Pinpoint the cell where the given text exists, returning its (X, Y) midpoint coordinate. 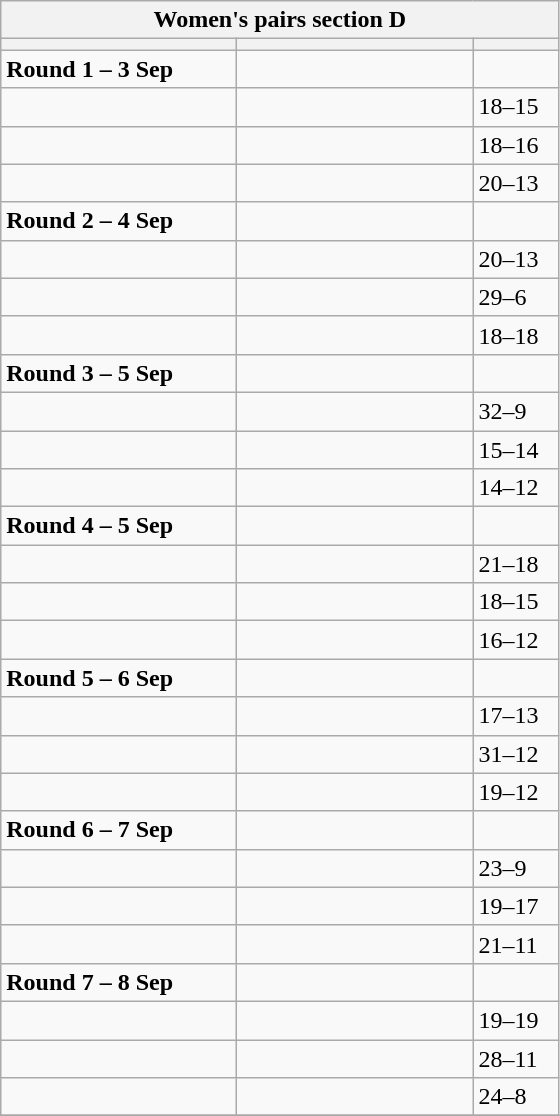
18–16 (516, 145)
14–12 (516, 488)
29–6 (516, 297)
Round 7 – 8 Sep (119, 982)
23–9 (516, 868)
28–11 (516, 1059)
Round 3 – 5 Sep (119, 373)
21–11 (516, 944)
Round 5 – 6 Sep (119, 678)
Round 1 – 3 Sep (119, 69)
17–13 (516, 716)
32–9 (516, 411)
19–19 (516, 1020)
Round 6 – 7 Sep (119, 830)
24–8 (516, 1097)
Round 2 – 4 Sep (119, 221)
Round 4 – 5 Sep (119, 526)
19–12 (516, 792)
31–12 (516, 754)
19–17 (516, 906)
Women's pairs section D (280, 20)
15–14 (516, 449)
16–12 (516, 640)
18–18 (516, 335)
21–18 (516, 564)
